For the text-containing cell, return its midpoint in [X, Y] coordinate format. 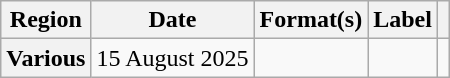
Label [403, 20]
Region [46, 20]
Format(s) [311, 20]
Date [172, 20]
Various [46, 58]
15 August 2025 [172, 58]
